Identify which cell holds the provided text, then report its (x, y) central coordinate. 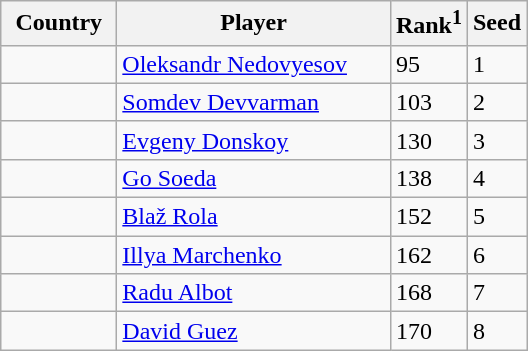
8 (496, 331)
4 (496, 178)
Somdev Devvarman (254, 102)
6 (496, 255)
152 (428, 217)
Country (59, 24)
162 (428, 255)
130 (428, 140)
Player (254, 24)
168 (428, 293)
Go Soeda (254, 178)
Evgeny Donskoy (254, 140)
138 (428, 178)
Rank1 (428, 24)
5 (496, 217)
Oleksandr Nedovyesov (254, 64)
David Guez (254, 331)
Radu Albot (254, 293)
3 (496, 140)
Blaž Rola (254, 217)
Illya Marchenko (254, 255)
1 (496, 64)
170 (428, 331)
95 (428, 64)
7 (496, 293)
103 (428, 102)
2 (496, 102)
Seed (496, 24)
